Return (X, Y) of the center of cell containing provided text 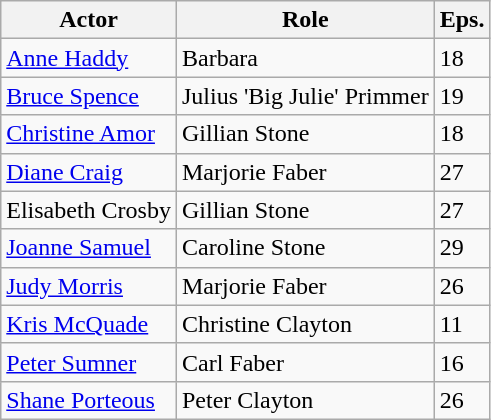
Joanne Samuel (89, 248)
Christine Clayton (305, 324)
Bruce Spence (89, 96)
Carl Faber (305, 362)
Anne Haddy (89, 58)
29 (462, 248)
Julius 'Big Julie' Primmer (305, 96)
Eps. (462, 20)
16 (462, 362)
Peter Sumner (89, 362)
11 (462, 324)
Elisabeth Crosby (89, 210)
Actor (89, 20)
Barbara (305, 58)
Diane Craig (89, 172)
Shane Porteous (89, 400)
19 (462, 96)
Role (305, 20)
Judy Morris (89, 286)
Peter Clayton (305, 400)
Christine Amor (89, 134)
Kris McQuade (89, 324)
Caroline Stone (305, 248)
